Output the (X, Y) coordinate of the center of the cell containing the given text.  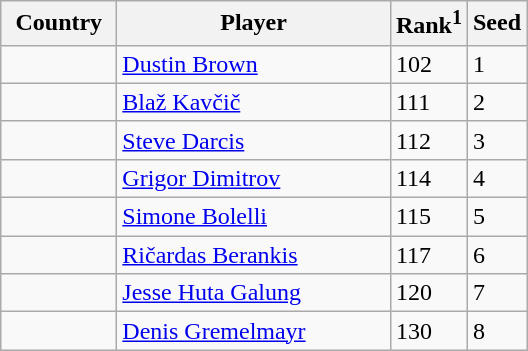
2 (496, 102)
3 (496, 140)
Player (254, 24)
Ričardas Berankis (254, 255)
Denis Gremelmayr (254, 331)
Simone Bolelli (254, 217)
Jesse Huta Galung (254, 293)
1 (496, 64)
6 (496, 255)
111 (428, 102)
Blaž Kavčič (254, 102)
4 (496, 178)
120 (428, 293)
102 (428, 64)
112 (428, 140)
117 (428, 255)
114 (428, 178)
Dustin Brown (254, 64)
115 (428, 217)
8 (496, 331)
7 (496, 293)
Steve Darcis (254, 140)
5 (496, 217)
Grigor Dimitrov (254, 178)
Rank1 (428, 24)
Seed (496, 24)
130 (428, 331)
Country (59, 24)
